Search for the cell housing the specified text and yield its [X, Y] center coordinate. 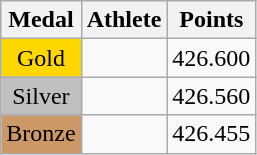
Bronze [41, 134]
Medal [41, 20]
Athlete [124, 20]
Points [212, 20]
426.600 [212, 58]
426.560 [212, 96]
426.455 [212, 134]
Gold [41, 58]
Silver [41, 96]
